Determine the [X, Y] coordinate at the center of the cell enclosing the given text.  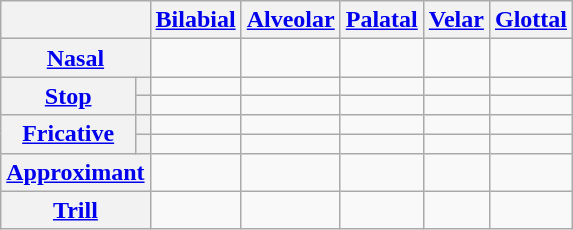
Trill [76, 210]
Bilabial [196, 20]
Glottal [530, 20]
Fricative [68, 134]
Alveolar [290, 20]
Nasal [76, 58]
Approximant [76, 172]
Velar [456, 20]
Palatal [382, 20]
Stop [68, 96]
